Identify which cell holds the provided text, then report its (x, y) central coordinate. 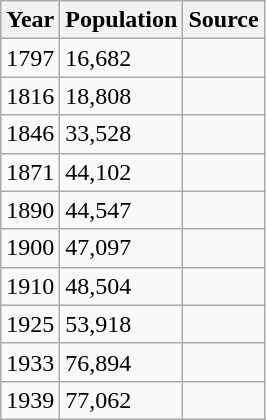
53,918 (122, 324)
1925 (30, 324)
1890 (30, 210)
Population (122, 20)
48,504 (122, 286)
1797 (30, 58)
77,062 (122, 400)
44,547 (122, 210)
Year (30, 20)
33,528 (122, 134)
1910 (30, 286)
16,682 (122, 58)
1900 (30, 248)
76,894 (122, 362)
1939 (30, 400)
47,097 (122, 248)
18,808 (122, 96)
1846 (30, 134)
44,102 (122, 172)
1933 (30, 362)
1871 (30, 172)
Source (224, 20)
1816 (30, 96)
